Provide the [x, y] coordinate of the cell's center where the given text is located.  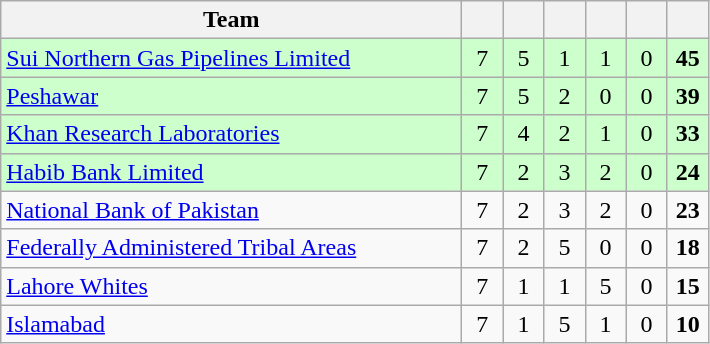
Islamabad [232, 324]
24 [688, 172]
Peshawar [232, 96]
33 [688, 134]
15 [688, 286]
45 [688, 58]
18 [688, 248]
4 [524, 134]
Federally Administered Tribal Areas [232, 248]
Lahore Whites [232, 286]
Khan Research Laboratories [232, 134]
Habib Bank Limited [232, 172]
Sui Northern Gas Pipelines Limited [232, 58]
Team [232, 20]
23 [688, 210]
National Bank of Pakistan [232, 210]
10 [688, 324]
39 [688, 96]
